Detect which cell encompasses the target text, then output its [X, Y] center coordinate. 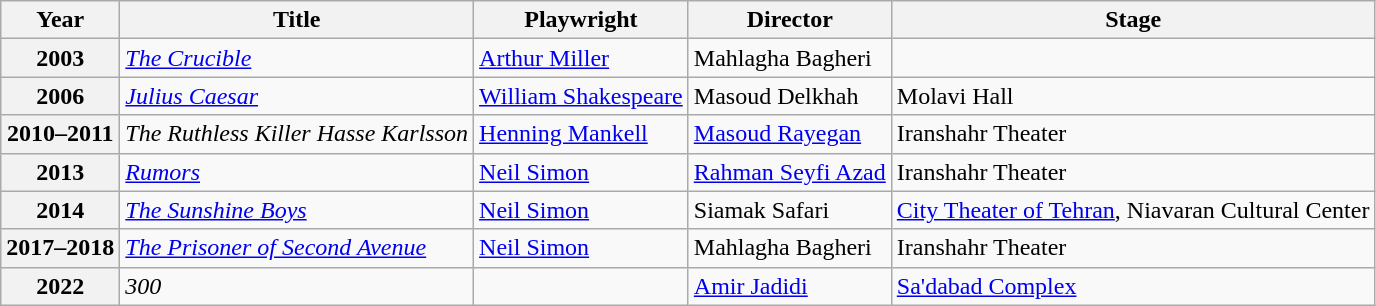
The Prisoner of Second Avenue [297, 248]
2017–2018 [60, 248]
Rumors [297, 172]
2003 [60, 58]
Julius Caesar [297, 96]
Director [790, 20]
Masoud Delkhah [790, 96]
2006 [60, 96]
William Shakespeare [582, 96]
Sa'dabad Complex [1133, 286]
Title [297, 20]
Stage [1133, 20]
Amir Jadidi [790, 286]
The Crucible [297, 58]
The Sunshine Boys [297, 210]
300 [297, 286]
2014 [60, 210]
Arthur Miller [582, 58]
City Theater of Tehran, Niavaran Cultural Center [1133, 210]
2013 [60, 172]
2022 [60, 286]
Siamak Safari [790, 210]
Rahman Seyfi Azad [790, 172]
Masoud Rayegan [790, 134]
Playwright [582, 20]
Year [60, 20]
The Ruthless Killer Hasse Karlsson [297, 134]
Henning Mankell [582, 134]
2010–2011 [60, 134]
Molavi Hall [1133, 96]
